Detect which cell encompasses the target text, then output its [x, y] center coordinate. 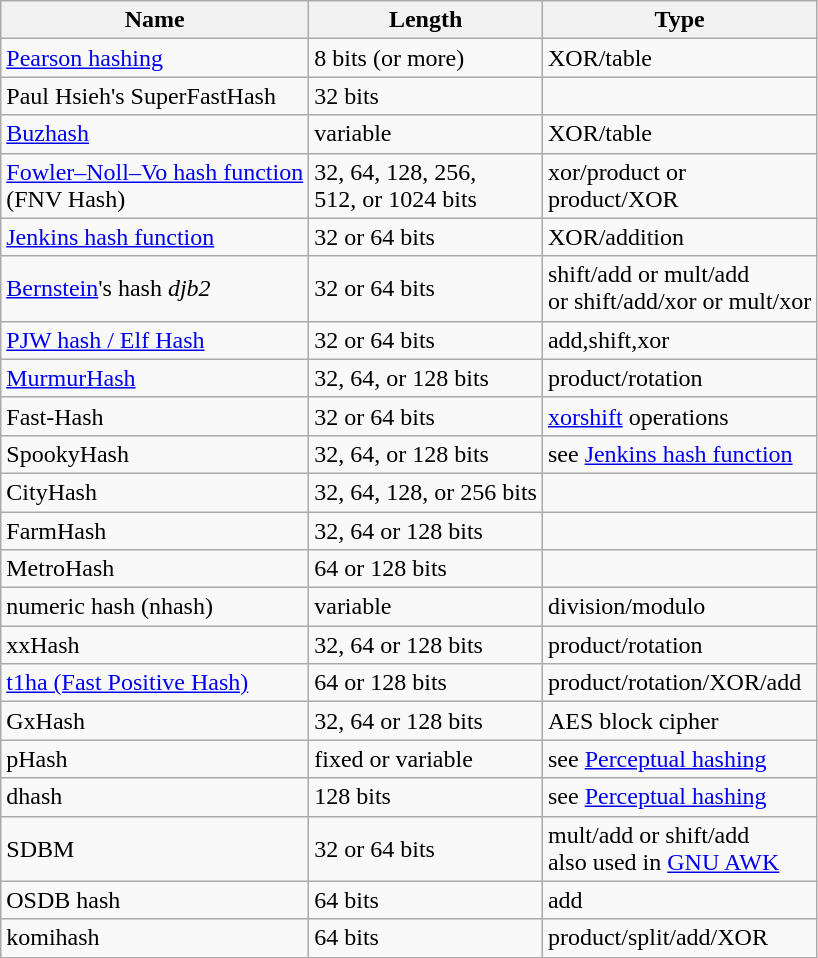
Fast-Hash [155, 416]
SDBM [155, 848]
fixed or variable [426, 759]
GxHash [155, 721]
Name [155, 20]
xorshift operations [679, 416]
32, 64, 128, or 256 bits [426, 492]
OSDB hash [155, 900]
Type [679, 20]
add,shift,xor [679, 340]
Buzhash [155, 134]
add [679, 900]
32 bits [426, 96]
pHash [155, 759]
dhash [155, 797]
product/split/add/XOR [679, 938]
see Jenkins hash function [679, 454]
t1ha (Fast Positive Hash) [155, 683]
Pearson hashing [155, 58]
mult/add or shift/add also used in GNU AWK [679, 848]
shift/add or mult/add or shift/add/xor or mult/xor [679, 288]
FarmHash [155, 531]
komihash [155, 938]
CityHash [155, 492]
MurmurHash [155, 378]
division/modulo [679, 607]
xor/product or product/XOR [679, 186]
Bernstein's hash djb2 [155, 288]
32, 64, 128, 256, 512, or 1024 bits [426, 186]
128 bits [426, 797]
8 bits (or more) [426, 58]
Length [426, 20]
PJW hash / Elf Hash [155, 340]
MetroHash [155, 569]
Fowler–Noll–Vo hash function(FNV Hash) [155, 186]
AES block cipher [679, 721]
Paul Hsieh's SuperFastHash [155, 96]
xxHash [155, 645]
Jenkins hash function [155, 237]
SpookyHash [155, 454]
numeric hash (nhash) [155, 607]
XOR/addition [679, 237]
product/rotation/XOR/add [679, 683]
